Capture the cell that displays the provided text and extract its [x, y] central coordinate. 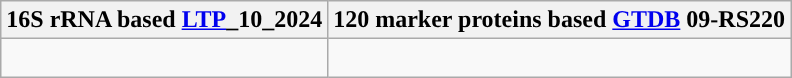
16S rRNA based LTP_10_2024 [164, 20]
120 marker proteins based GTDB 09-RS220 [560, 20]
